Detect which cell encompasses the target text, then output its (x, y) center coordinate. 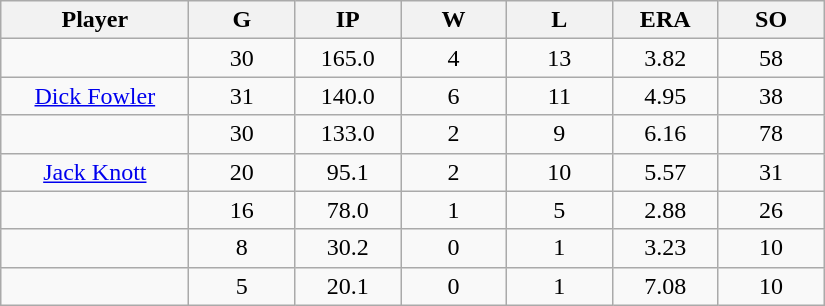
95.1 (348, 172)
9 (559, 134)
Player (95, 20)
58 (771, 58)
78.0 (348, 210)
26 (771, 210)
6 (454, 96)
Dick Fowler (95, 96)
4 (454, 58)
G (242, 20)
4.95 (665, 96)
5.57 (665, 172)
133.0 (348, 134)
140.0 (348, 96)
SO (771, 20)
165.0 (348, 58)
L (559, 20)
30.2 (348, 248)
IP (348, 20)
Jack Knott (95, 172)
16 (242, 210)
8 (242, 248)
7.08 (665, 286)
11 (559, 96)
6.16 (665, 134)
13 (559, 58)
ERA (665, 20)
3.82 (665, 58)
W (454, 20)
2.88 (665, 210)
3.23 (665, 248)
20 (242, 172)
78 (771, 134)
38 (771, 96)
20.1 (348, 286)
